Extract the (x, y) coordinate from the center of the cell holding the provided text.  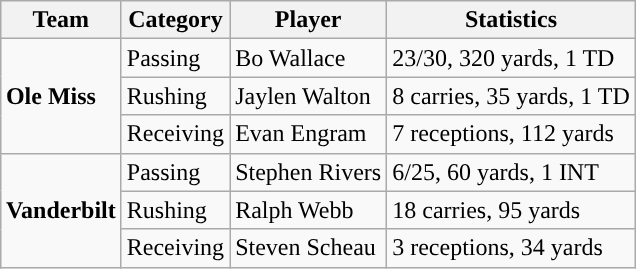
Evan Engram (308, 134)
18 carries, 95 yards (512, 210)
7 receptions, 112 yards (512, 134)
Ralph Webb (308, 210)
Statistics (512, 20)
23/30, 320 yards, 1 TD (512, 58)
8 carries, 35 yards, 1 TD (512, 96)
6/25, 60 yards, 1 INT (512, 172)
Jaylen Walton (308, 96)
Ole Miss (60, 96)
Vanderbilt (60, 210)
3 receptions, 34 yards (512, 248)
Steven Scheau (308, 248)
Stephen Rivers (308, 172)
Bo Wallace (308, 58)
Player (308, 20)
Category (175, 20)
Team (60, 20)
